Search for the cell housing the specified text and yield its [x, y] center coordinate. 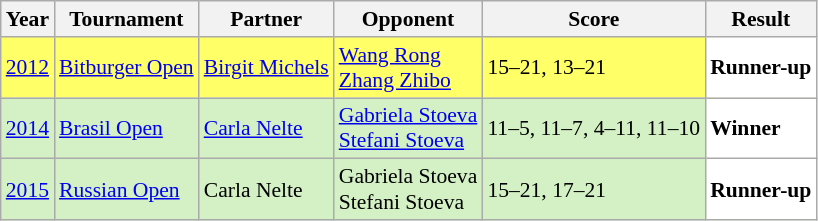
2012 [28, 68]
Birgit Michels [266, 68]
Bitburger Open [126, 68]
Brasil Open [126, 128]
Wang Rong Zhang Zhibo [408, 68]
2015 [28, 190]
Tournament [126, 19]
2014 [28, 128]
15–21, 13–21 [594, 68]
15–21, 17–21 [594, 190]
Winner [760, 128]
Opponent [408, 19]
Year [28, 19]
Partner [266, 19]
Score [594, 19]
Russian Open [126, 190]
Result [760, 19]
11–5, 11–7, 4–11, 11–10 [594, 128]
